For the text-containing cell, return its midpoint in (x, y) coordinate format. 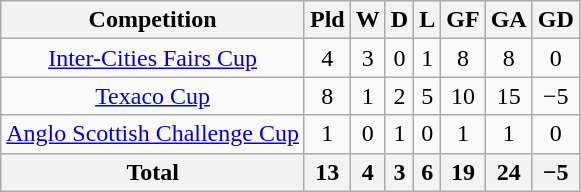
L (428, 20)
Texaco Cup (153, 96)
13 (327, 172)
24 (508, 172)
Competition (153, 20)
GF (463, 20)
Pld (327, 20)
2 (399, 96)
Anglo Scottish Challenge Cup (153, 134)
15 (508, 96)
5 (428, 96)
Inter-Cities Fairs Cup (153, 58)
D (399, 20)
6 (428, 172)
Total (153, 172)
10 (463, 96)
19 (463, 172)
GD (556, 20)
W (368, 20)
GA (508, 20)
